Capture the cell that displays the provided text and extract its (x, y) central coordinate. 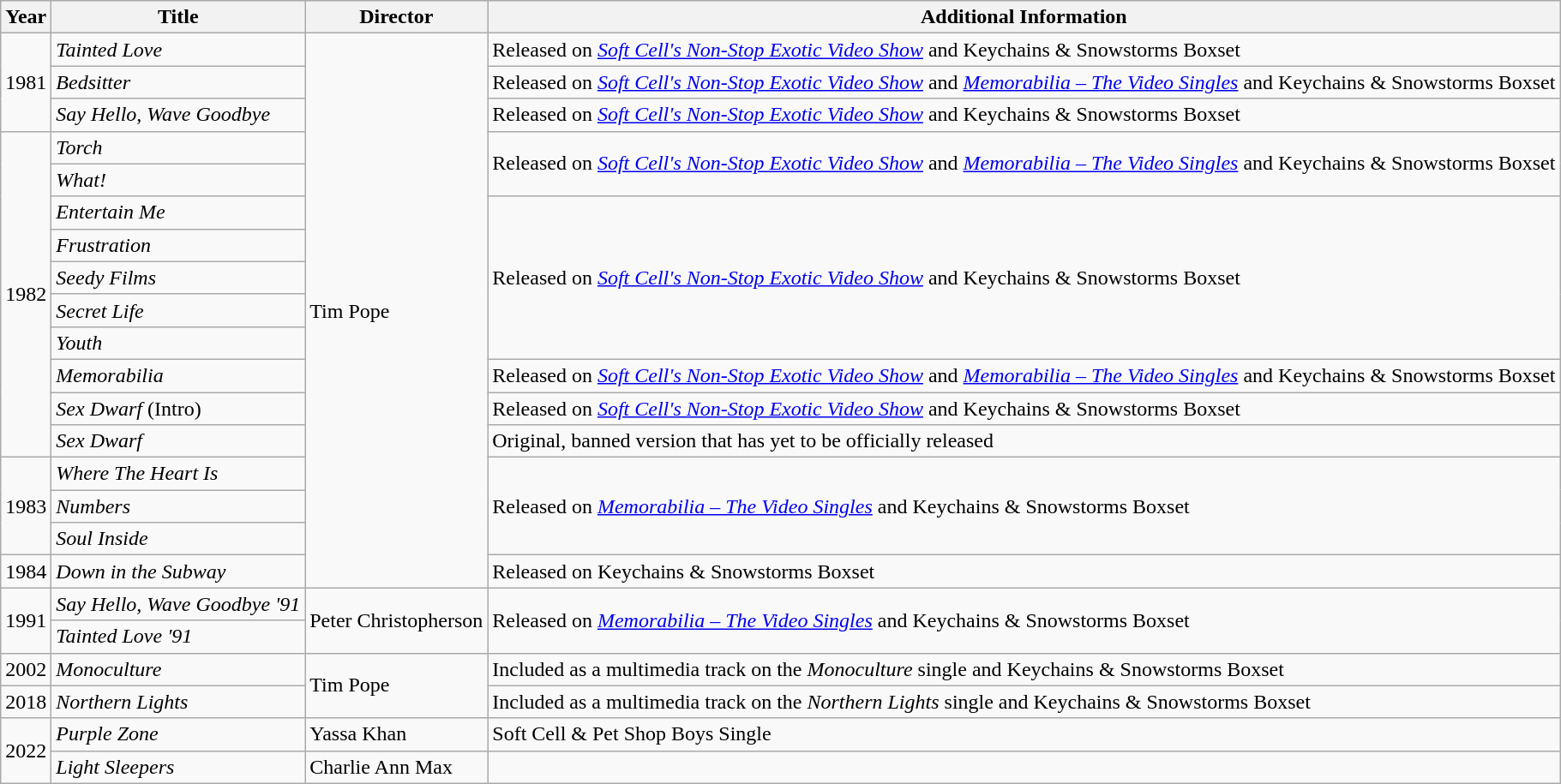
Secret Life (178, 310)
Torch (178, 147)
2002 (26, 669)
Say Hello, Wave Goodbye '91 (178, 604)
Entertain Me (178, 212)
Numbers (178, 506)
2018 (26, 702)
Yassa Khan (396, 734)
Year (26, 17)
What! (178, 180)
Original, banned version that has yet to be officially released (1024, 441)
Peter Christopherson (396, 620)
Released on Keychains & Snowstorms Boxset (1024, 572)
1991 (26, 620)
Where The Heart Is (178, 474)
Soft Cell & Pet Shop Boys Single (1024, 734)
Down in the Subway (178, 572)
Light Sleepers (178, 767)
1983 (26, 506)
Northern Lights (178, 702)
2022 (26, 751)
Tainted Love (178, 50)
Memorabilia (178, 375)
Frustration (178, 245)
Seedy Films (178, 278)
Director (396, 17)
1981 (26, 82)
1982 (26, 295)
Charlie Ann Max (396, 767)
Purple Zone (178, 734)
Additional Information (1024, 17)
1984 (26, 572)
Say Hello, Wave Goodbye (178, 115)
Youth (178, 343)
Tainted Love '91 (178, 637)
Sex Dwarf (Intro) (178, 409)
Bedsitter (178, 82)
Title (178, 17)
Included as a multimedia track on the Northern Lights single and Keychains & Snowstorms Boxset (1024, 702)
Included as a multimedia track on the Monoculture single and Keychains & Snowstorms Boxset (1024, 669)
Soul Inside (178, 539)
Monoculture (178, 669)
Sex Dwarf (178, 441)
